Provide the (X, Y) coordinate of the cell's center where the given text is located.  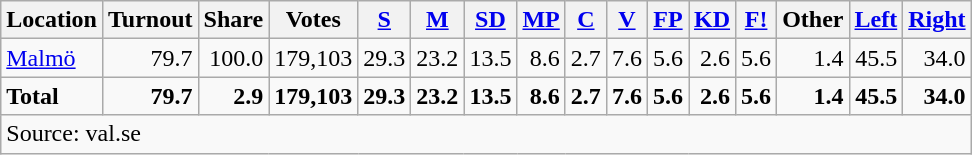
V (626, 20)
2.9 (234, 96)
Turnout (150, 20)
Total (52, 96)
Share (234, 20)
Other (813, 20)
M (438, 20)
Left (876, 20)
FP (668, 20)
Malmö (52, 58)
S (384, 20)
KD (712, 20)
Right (937, 20)
Votes (314, 20)
F! (756, 20)
SD (490, 20)
100.0 (234, 58)
MP (541, 20)
Source: val.se (486, 134)
Location (52, 20)
C (586, 20)
